Provide the [x, y] coordinate of the cell's center where the given text is located.  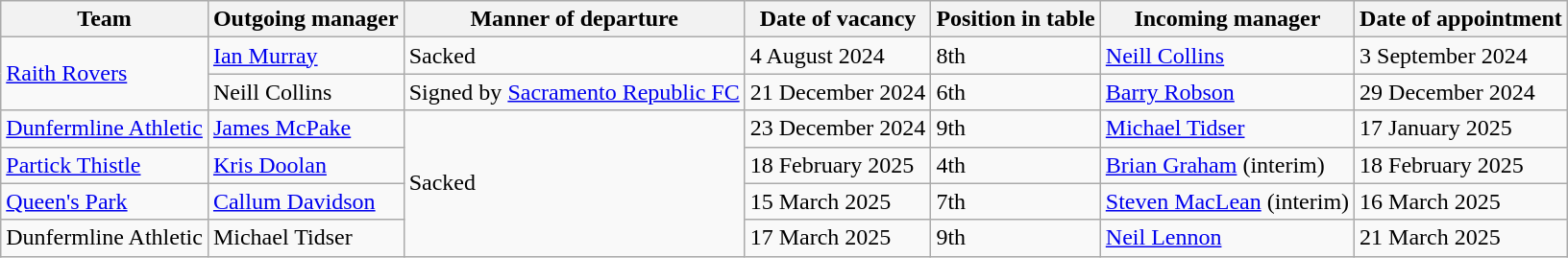
16 March 2025 [1461, 201]
21 March 2025 [1461, 238]
Outgoing manager [306, 19]
Partick Thistle [105, 165]
21 December 2024 [838, 92]
Incoming manager [1227, 19]
Barry Robson [1227, 92]
4 August 2024 [838, 56]
17 March 2025 [838, 238]
Brian Graham (interim) [1227, 165]
15 March 2025 [838, 201]
Steven MacLean (interim) [1227, 201]
6th [1016, 92]
Callum Davidson [306, 201]
8th [1016, 56]
Raith Rovers [105, 74]
23 December 2024 [838, 129]
3 September 2024 [1461, 56]
4th [1016, 165]
Signed by Sacramento Republic FC [575, 92]
Ian Murray [306, 56]
7th [1016, 201]
Manner of departure [575, 19]
James McPake [306, 129]
Position in table [1016, 19]
Kris Doolan [306, 165]
Date of appointment [1461, 19]
Neil Lennon [1227, 238]
29 December 2024 [1461, 92]
Date of vacancy [838, 19]
Team [105, 19]
17 January 2025 [1461, 129]
Queen's Park [105, 201]
